Return the (x, y) coordinate for the center point of the cell that contains the specified text.  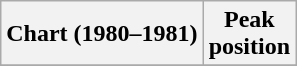
Chart (1980–1981) (102, 34)
Peakposition (249, 34)
